From the cell containing the given text, extract its center point as [x, y] coordinate. 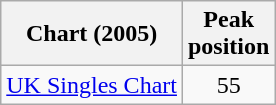
Peakposition [228, 34]
55 [228, 85]
UK Singles Chart [92, 85]
Chart (2005) [92, 34]
